Identify which cell holds the provided text, then report its [x, y] central coordinate. 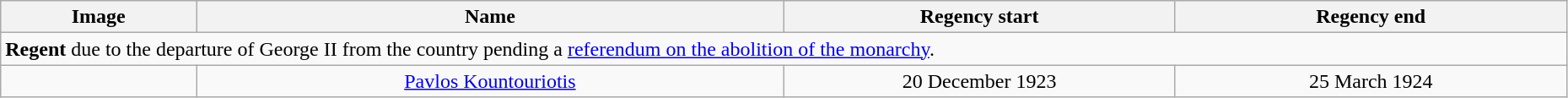
20 December 1923 [979, 81]
Pavlos Kountouriotis [490, 81]
25 March 1924 [1371, 81]
Name [490, 17]
Regent due to the departure of George II from the country pending a referendum on the abolition of the monarchy. [784, 49]
Image [99, 17]
Regency start [979, 17]
Regency end [1371, 17]
